From the cell containing the given text, extract its center point as (X, Y) coordinate. 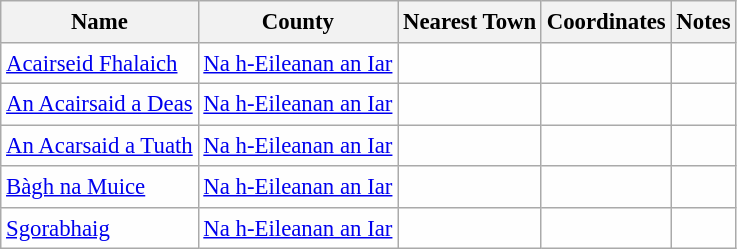
County (298, 22)
An Acarsaid a Tuath (100, 146)
An Acairsaid a Deas (100, 104)
Bàgh na Muice (100, 186)
Acairseid Fhalaich (100, 62)
Nearest Town (470, 22)
Notes (704, 22)
Coordinates (606, 22)
Name (100, 22)
Sgorabhaig (100, 228)
